Determine the [X, Y] coordinate at the center of the cell enclosing the given text.  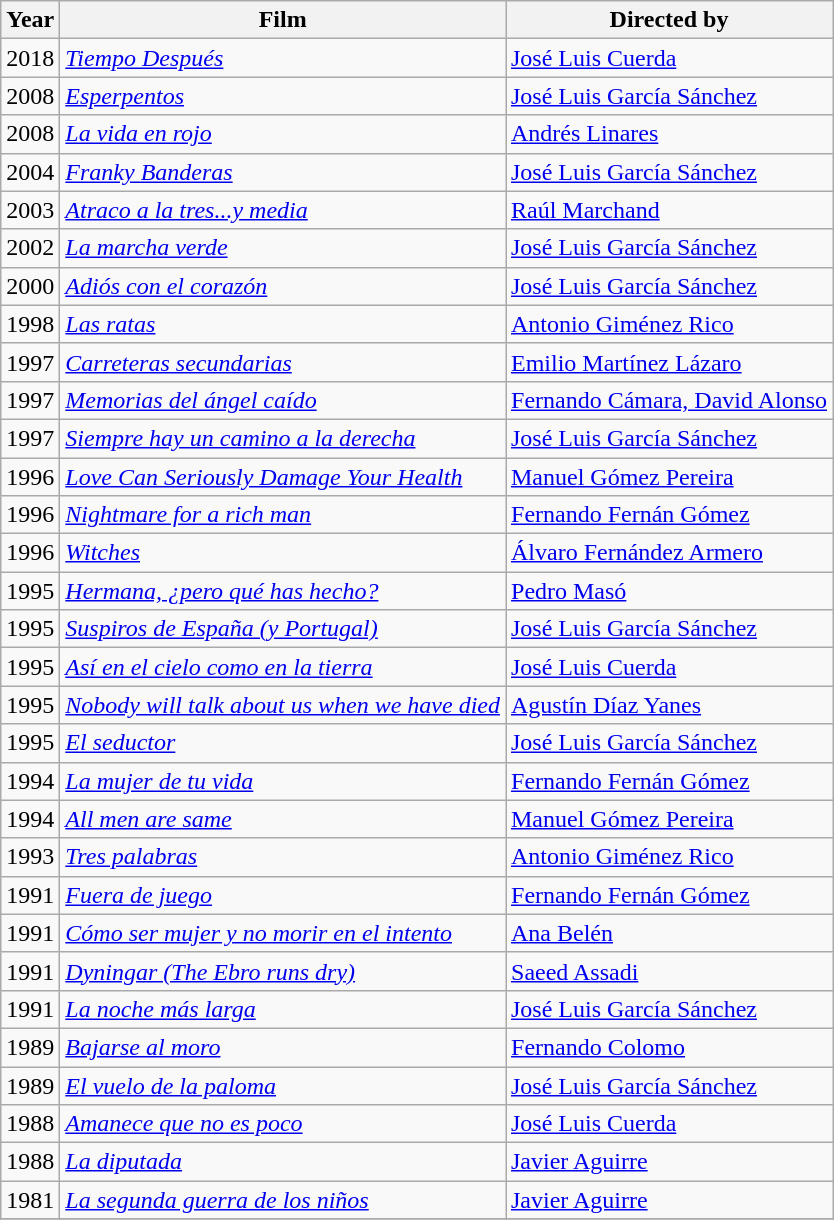
El vuelo de la paloma [283, 1085]
La marcha verde [283, 248]
La noche más larga [283, 1009]
Así en el cielo como en la tierra [283, 667]
La diputada [283, 1162]
Fernando Cámara, David Alonso [670, 400]
2004 [30, 172]
Álvaro Fernández Armero [670, 553]
2002 [30, 248]
2003 [30, 210]
El seductor [283, 743]
Adiós con el corazón [283, 286]
Bajarse al moro [283, 1047]
Tres palabras [283, 857]
Cómo ser mujer y no morir en el intento [283, 933]
Love Can Seriously Damage Your Health [283, 477]
Hermana, ¿pero qué has hecho? [283, 591]
1998 [30, 324]
Witches [283, 553]
Carreteras secundarias [283, 362]
Pedro Masó [670, 591]
Franky Banderas [283, 172]
1981 [30, 1200]
Fernando Colomo [670, 1047]
Film [283, 20]
Tiempo Después [283, 58]
Siempre hay un camino a la derecha [283, 438]
Year [30, 20]
2000 [30, 286]
Andrés Linares [670, 134]
Esperpentos [283, 96]
Suspiros de España (y Portugal) [283, 629]
Nightmare for a rich man [283, 515]
Fuera de juego [283, 895]
All men are same [283, 819]
Emilio Martínez Lázaro [670, 362]
Las ratas [283, 324]
2018 [30, 58]
La segunda guerra de los niños [283, 1200]
La mujer de tu vida [283, 781]
Nobody will talk about us when we have died [283, 705]
Ana Belén [670, 933]
Raúl Marchand [670, 210]
Saeed Assadi [670, 971]
Agustín Díaz Yanes [670, 705]
Memorias del ángel caído [283, 400]
Amanece que no es poco [283, 1124]
Dyningar (The Ebro runs dry) [283, 971]
La vida en rojo [283, 134]
Directed by [670, 20]
1993 [30, 857]
Atraco a la tres...y media [283, 210]
